Scan for the cell matching the given text and deliver its [X, Y] coordinate at center. 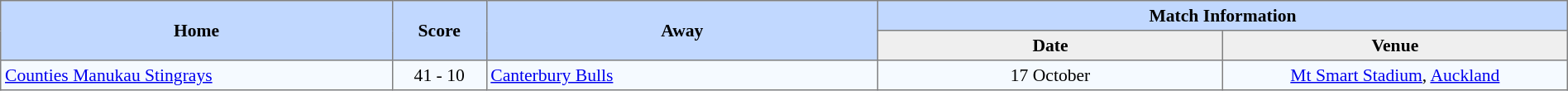
Mt Smart Stadium, Auckland [1394, 75]
Score [439, 31]
Home [197, 31]
41 - 10 [439, 75]
Match Information [1223, 16]
Date [1050, 45]
17 October [1050, 75]
Counties Manukau Stingrays [197, 75]
Canterbury Bulls [682, 75]
Away [682, 31]
Venue [1394, 45]
